Detect which cell encompasses the target text, then output its [X, Y] center coordinate. 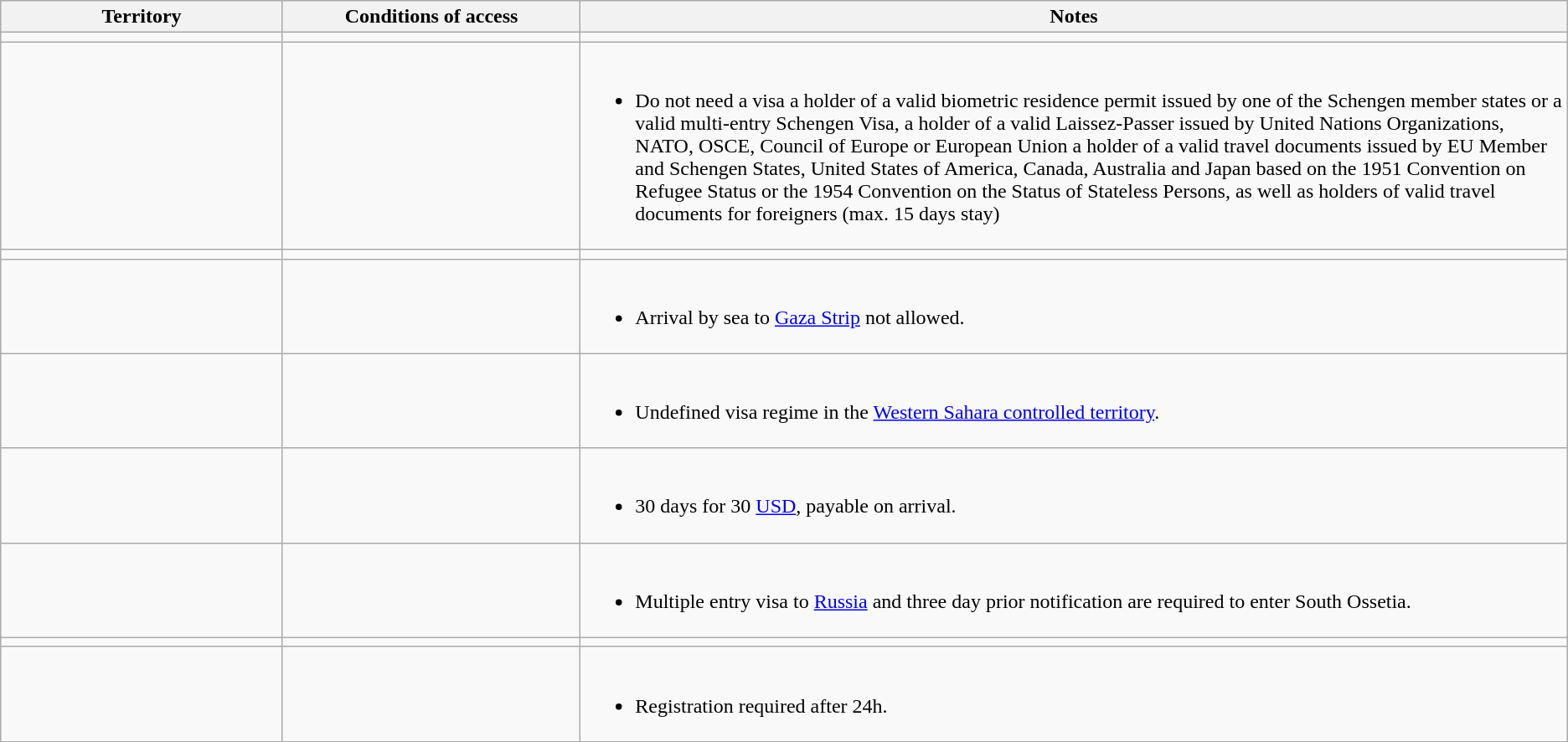
Undefined visa regime in the Western Sahara controlled territory. [1074, 400]
30 days for 30 USD, payable on arrival. [1074, 496]
Registration required after 24h. [1074, 693]
Multiple entry visa to Russia and three day prior notification are required to enter South Ossetia. [1074, 590]
Arrival by sea to Gaza Strip not allowed. [1074, 307]
Notes [1074, 17]
Territory [142, 17]
Conditions of access [431, 17]
